Search for the cell housing the specified text and yield its (x, y) center coordinate. 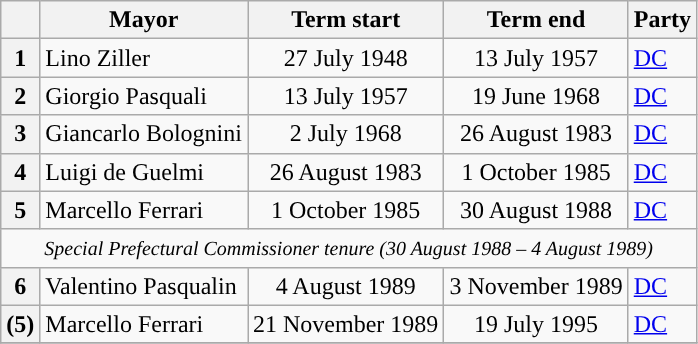
1 (20, 58)
Mayor (144, 20)
Term end (536, 20)
3 (20, 134)
21 November 1989 (346, 324)
Giorgio Pasquali (144, 96)
Party (662, 20)
27 July 1948 (346, 58)
30 August 1988 (536, 210)
19 June 1968 (536, 96)
Luigi de Guelmi (144, 172)
19 July 1995 (536, 324)
Special Prefectural Commissioner tenure (30 August 1988 – 4 August 1989) (349, 248)
3 November 1989 (536, 286)
6 (20, 286)
4 (20, 172)
Lino Ziller (144, 58)
Giancarlo Bolognini (144, 134)
Valentino Pasqualin (144, 286)
4 August 1989 (346, 286)
Term start (346, 20)
2 July 1968 (346, 134)
2 (20, 96)
(5) (20, 324)
5 (20, 210)
